Scan for the cell matching the given text and deliver its (X, Y) coordinate at center. 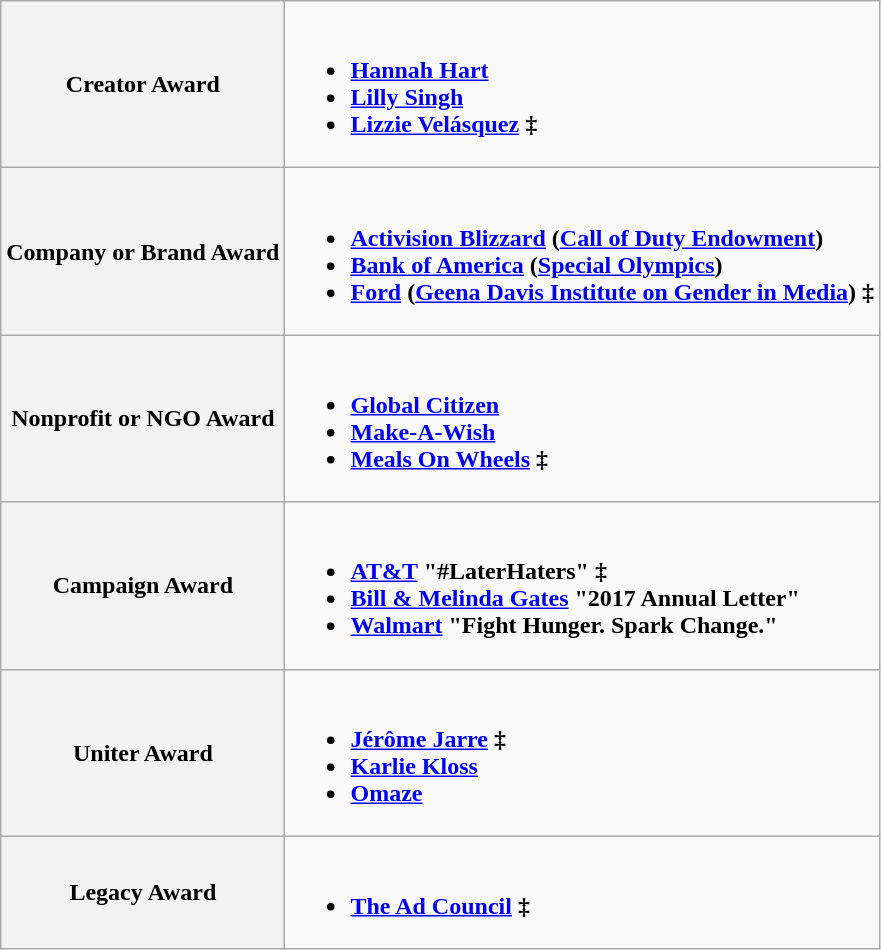
AT&T "#LaterHaters" ‡Bill & Melinda Gates "2017 Annual Letter"Walmart "Fight Hunger. Spark Change." (582, 586)
Global CitizenMake-A-WishMeals On Wheels ‡ (582, 418)
Nonprofit or NGO Award (143, 418)
Legacy Award (143, 892)
Jérôme Jarre ‡Karlie KlossOmaze (582, 752)
Activision Blizzard (Call of Duty Endowment)Bank of America (Special Olympics)Ford (Geena Davis Institute on Gender in Media) ‡ (582, 252)
Hannah HartLilly SinghLizzie Velásquez ‡ (582, 84)
Creator Award (143, 84)
Company or Brand Award (143, 252)
Uniter Award (143, 752)
Campaign Award (143, 586)
The Ad Council ‡ (582, 892)
